Search for the cell housing the specified text and yield its (X, Y) center coordinate. 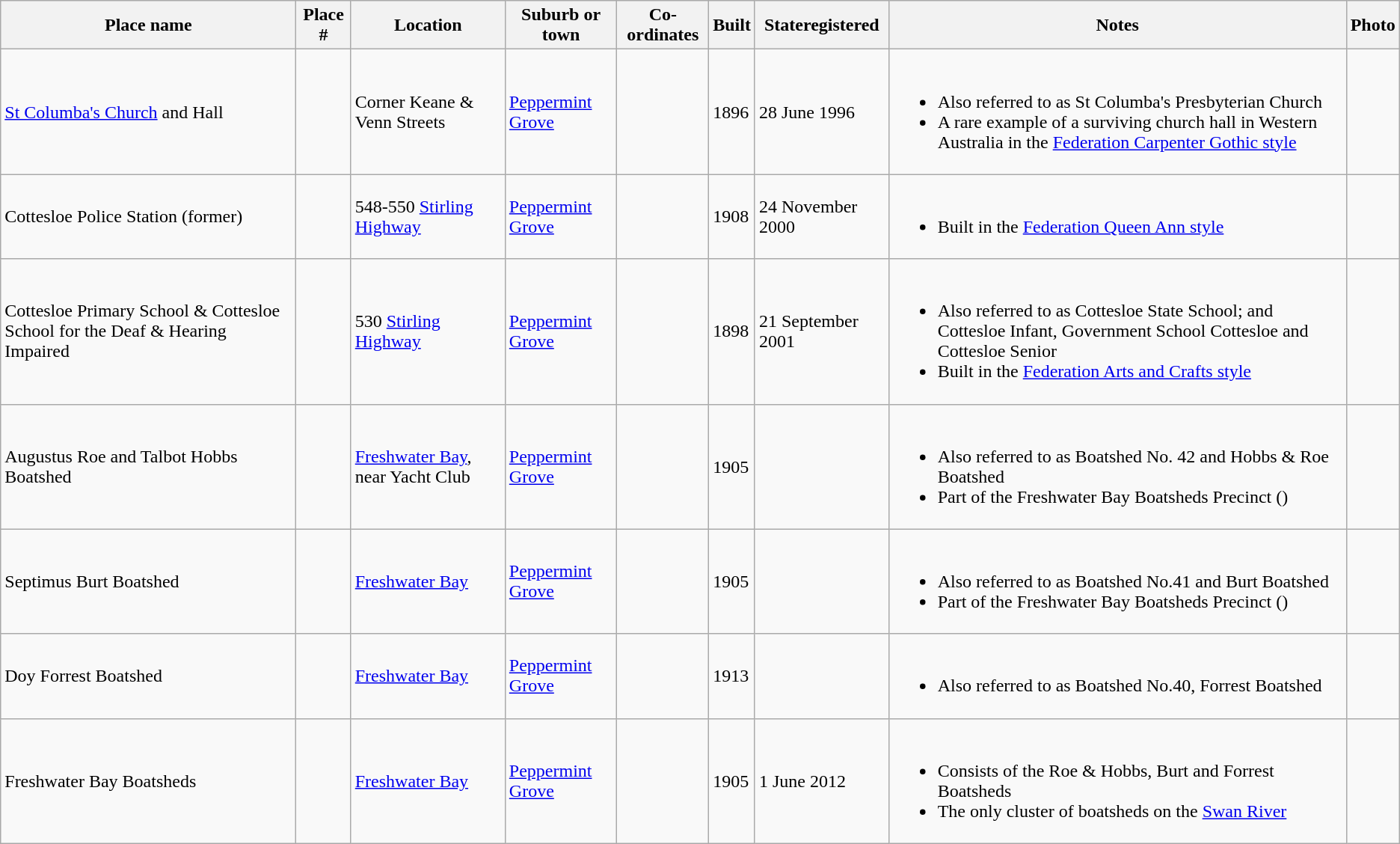
Also referred to as Boatshed No.41 and Burt BoatshedPart of the Freshwater Bay Boatsheds Precinct () (1117, 581)
Stateregistered (821, 25)
28 June 1996 (821, 112)
1 June 2012 (821, 781)
Augustus Roe and Talbot Hobbs Boatshed (148, 467)
1913 (732, 676)
Built (732, 25)
Doy Forrest Boatshed (148, 676)
Location (428, 25)
Co-ordinates (663, 25)
548-550 Stirling Highway (428, 217)
Cottesloe Primary School & Cottesloe School for the Deaf & Hearing Impaired (148, 331)
Also referred to as Boatshed No. 42 and Hobbs & Roe BoatshedPart of the Freshwater Bay Boatsheds Precinct () (1117, 467)
Cottesloe Police Station (former) (148, 217)
Place name (148, 25)
Notes (1117, 25)
St Columba's Church and Hall (148, 112)
Corner Keane & Venn Streets (428, 112)
Freshwater Bay Boatsheds (148, 781)
Freshwater Bay, near Yacht Club (428, 467)
Also referred to as Boatshed No.40, Forrest Boatshed (1117, 676)
24 November 2000 (821, 217)
Septimus Burt Boatshed (148, 581)
530 Stirling Highway (428, 331)
1908 (732, 217)
Photo (1373, 25)
Consists of the Roe & Hobbs, Burt and Forrest BoatshedsThe only cluster of boatsheds on the Swan River (1117, 781)
1898 (732, 331)
Suburb or town (561, 25)
Built in the Federation Queen Ann style (1117, 217)
21 September 2001 (821, 331)
Place # (323, 25)
1896 (732, 112)
